Return (x, y) of the center of cell containing provided text 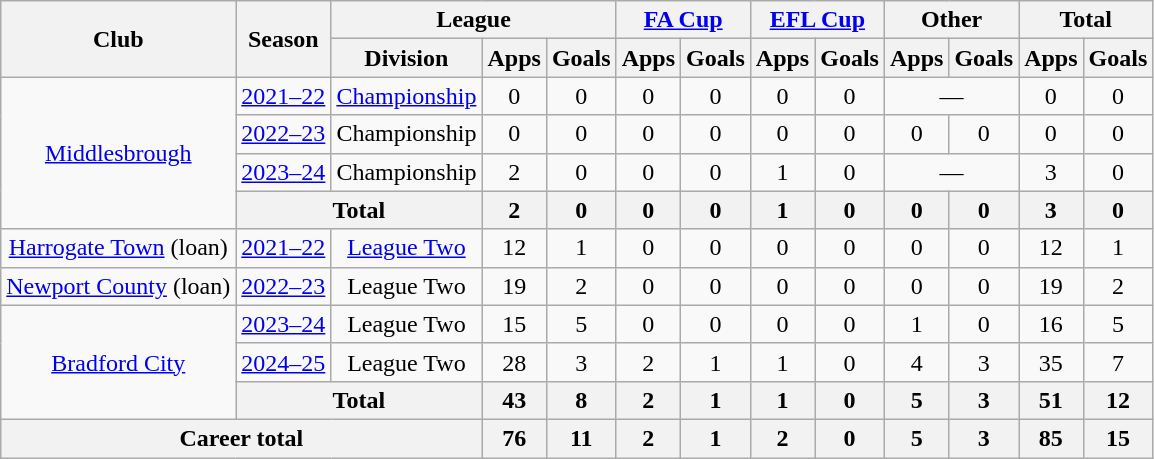
Newport County (loan) (118, 286)
Season (284, 39)
11 (581, 438)
FA Cup (683, 20)
Bradford City (118, 362)
7 (1118, 362)
Harrogate Town (loan) (118, 248)
Middlesbrough (118, 153)
EFL Cup (817, 20)
28 (514, 362)
16 (1051, 324)
Other (951, 20)
35 (1051, 362)
76 (514, 438)
4 (916, 362)
Career total (242, 438)
8 (581, 400)
43 (514, 400)
51 (1051, 400)
Club (118, 39)
85 (1051, 438)
League (474, 20)
Division (406, 58)
2024–25 (284, 362)
